Capture the cell that displays the provided text and extract its (x, y) central coordinate. 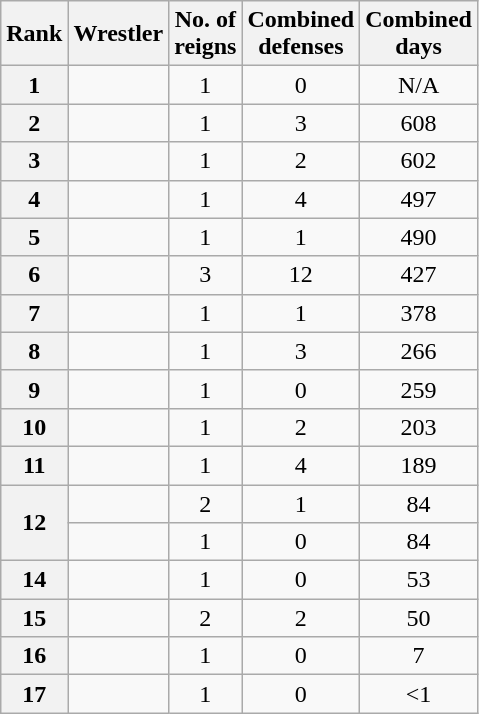
5 (34, 237)
497 (419, 199)
203 (419, 427)
Combineddays (419, 34)
10 (34, 427)
8 (34, 351)
14 (34, 580)
15 (34, 618)
6 (34, 275)
16 (34, 656)
427 (419, 275)
53 (419, 580)
490 (419, 237)
602 (419, 161)
<1 (419, 694)
189 (419, 465)
266 (419, 351)
17 (34, 694)
11 (34, 465)
608 (419, 123)
No. ofreigns (206, 34)
259 (419, 389)
50 (419, 618)
Combineddefenses (301, 34)
Wrestler (118, 34)
Rank (34, 34)
378 (419, 313)
N/A (419, 85)
9 (34, 389)
